Find where the given text appears and provide that cell's center as (x, y) coordinate. 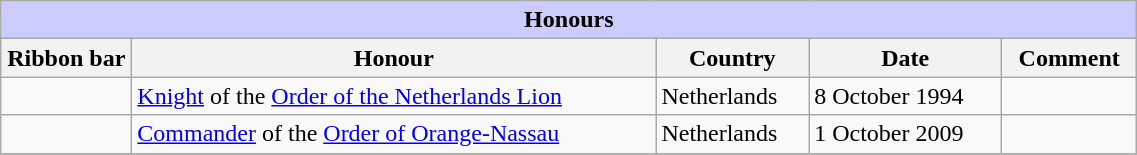
Comment (1070, 58)
Honour (394, 58)
Knight of the Order of the Netherlands Lion (394, 96)
Commander of the Order of Orange-Nassau (394, 134)
Date (906, 58)
8 October 1994 (906, 96)
1 October 2009 (906, 134)
Honours (569, 20)
Ribbon bar (66, 58)
Country (732, 58)
